Return the [X, Y] coordinate for the center point of the cell that contains the specified text.  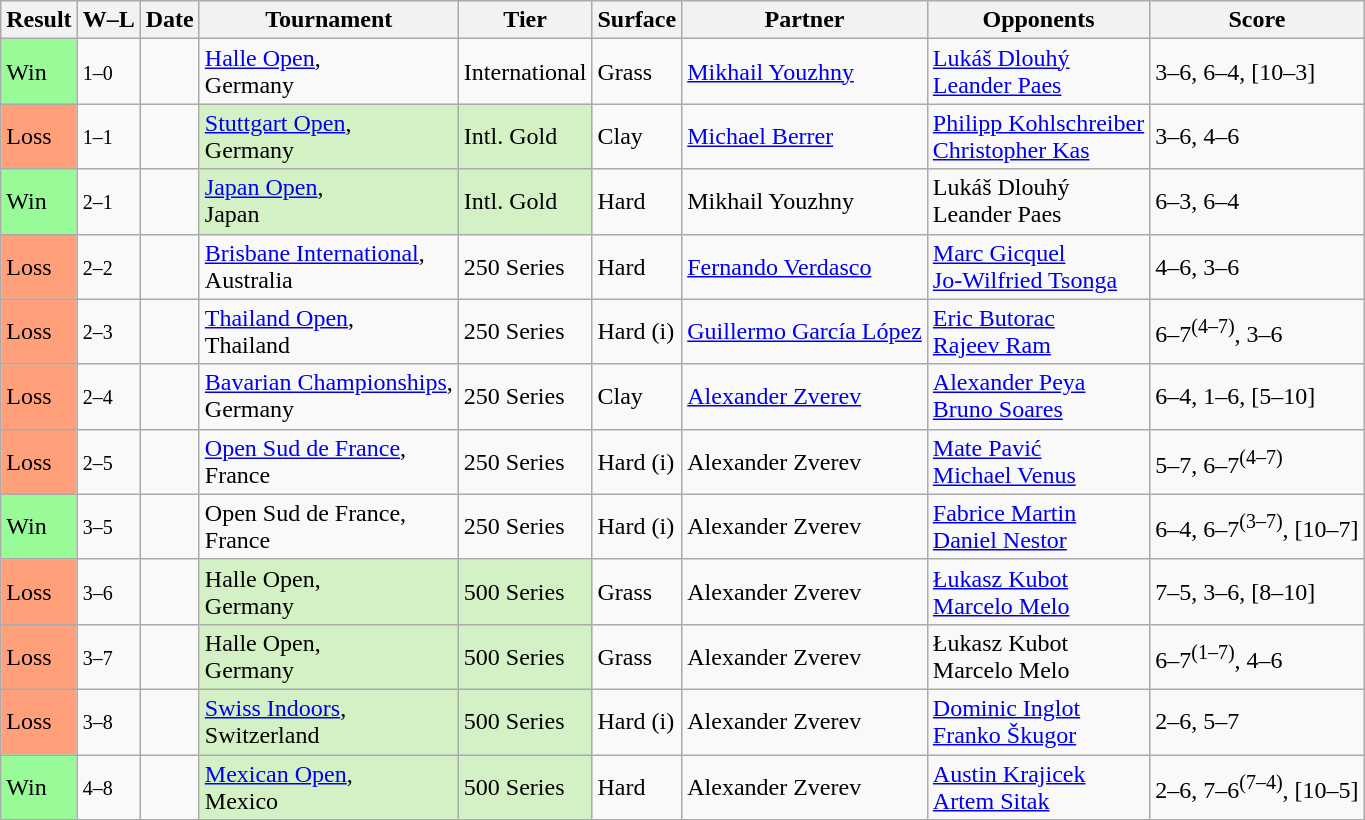
International [525, 72]
Score [1257, 20]
2–5 [108, 462]
Tournament [328, 20]
6–4, 6–7(3–7), [10–7] [1257, 526]
Philipp Kohlschreiber Christopher Kas [1038, 136]
4–8 [108, 786]
Mate Pavić Michael Venus [1038, 462]
2–6, 7–6(7–4), [10–5] [1257, 786]
Dominic Inglot Franko Škugor [1038, 722]
2–3 [108, 332]
Fernando Verdasco [805, 266]
3–6, 4–6 [1257, 136]
Alexander Peya Bruno Soares [1038, 396]
6–4, 1–6, [5–10] [1257, 396]
3–8 [108, 722]
Stuttgart Open, Germany [328, 136]
5–7, 6–7(4–7) [1257, 462]
6–7(4–7), 3–6 [1257, 332]
Brisbane International, Australia [328, 266]
6–3, 6–4 [1257, 202]
Japan Open, Japan [328, 202]
Bavarian Championships, Germany [328, 396]
4–6, 3–6 [1257, 266]
3–6 [108, 592]
Marc Gicquel Jo-Wilfried Tsonga [1038, 266]
Partner [805, 20]
2–1 [108, 202]
7–5, 3–6, [8–10] [1257, 592]
Guillermo García López [805, 332]
Thailand Open, Thailand [328, 332]
W–L [108, 20]
3–7 [108, 656]
Fabrice Martin Daniel Nestor [1038, 526]
Mexican Open, Mexico [328, 786]
Result [39, 20]
2–4 [108, 396]
2–6, 5–7 [1257, 722]
Michael Berrer [805, 136]
Eric Butorac Rajeev Ram [1038, 332]
Tier [525, 20]
2–2 [108, 266]
6–7(1–7), 4–6 [1257, 656]
Swiss Indoors, Switzerland [328, 722]
Date [170, 20]
Austin Krajicek Artem Sitak [1038, 786]
Surface [637, 20]
1–1 [108, 136]
1–0 [108, 72]
3–5 [108, 526]
Opponents [1038, 20]
3–6, 6–4, [10–3] [1257, 72]
